Locate the cell with the specified text and output its [X, Y] center coordinate. 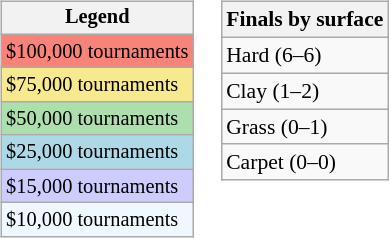
$75,000 tournaments [97, 85]
Hard (6–6) [304, 55]
Carpet (0–0) [304, 162]
$100,000 tournaments [97, 51]
Legend [97, 18]
$25,000 tournaments [97, 152]
$10,000 tournaments [97, 220]
$15,000 tournaments [97, 186]
Grass (0–1) [304, 127]
Clay (1–2) [304, 91]
$50,000 tournaments [97, 119]
Finals by surface [304, 20]
